From the cell containing the given text, extract its center point as (X, Y) coordinate. 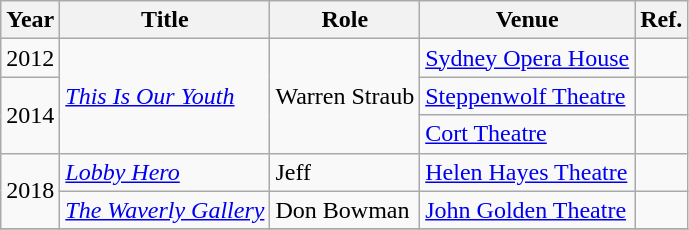
This Is Our Youth (165, 96)
Helen Hayes Theatre (528, 172)
Year (30, 20)
Sydney Opera House (528, 58)
Jeff (345, 172)
Don Bowman (345, 210)
Role (345, 20)
2018 (30, 191)
Ref. (662, 20)
Steppenwolf Theatre (528, 96)
John Golden Theatre (528, 210)
Lobby Hero (165, 172)
Warren Straub (345, 96)
Venue (528, 20)
Cort Theatre (528, 134)
2014 (30, 115)
Title (165, 20)
The Waverly Gallery (165, 210)
2012 (30, 58)
